Determine the [X, Y] coordinate at the center of the cell enclosing the given text.  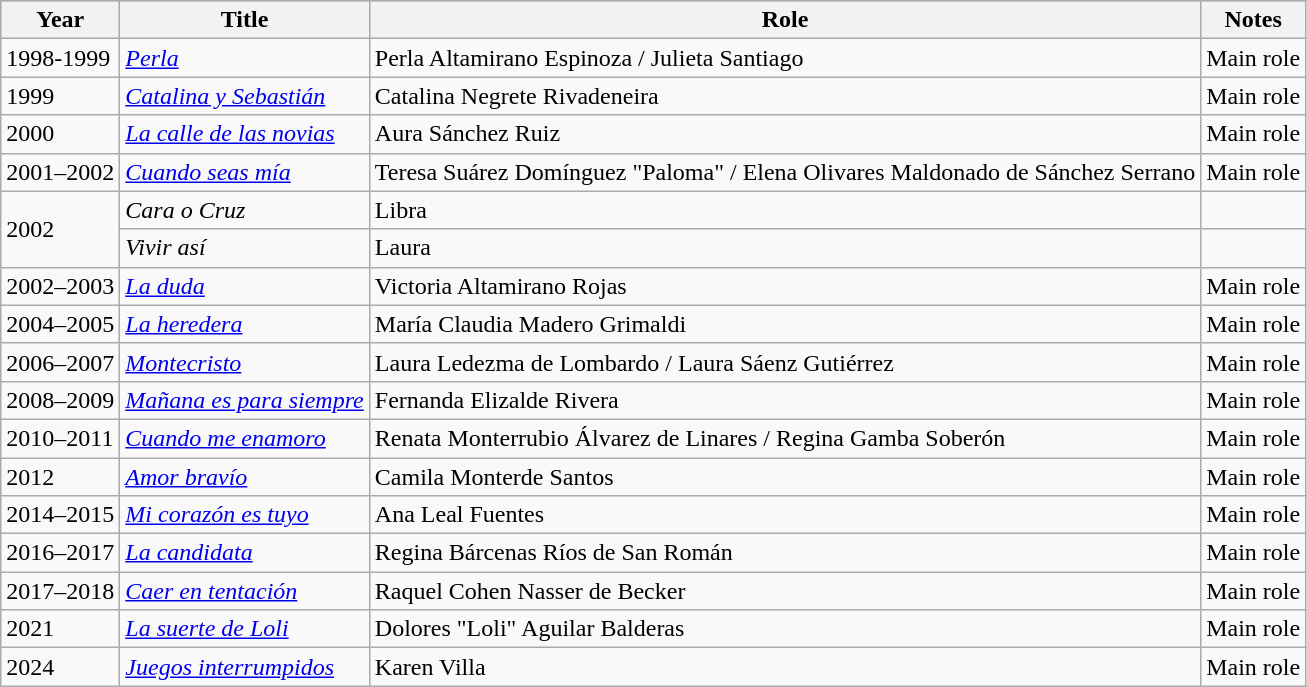
Perla Altamirano Espinoza / Julieta Santiago [784, 58]
Caer en tentación [244, 591]
Libra [784, 210]
Cuando me enamoro [244, 438]
Regina Bárcenas Ríos de San Román [784, 553]
Year [60, 20]
2004–2005 [60, 324]
Catalina y Sebastián [244, 96]
Title [244, 20]
Dolores "Loli" Aguilar Balderas [784, 629]
Montecristo [244, 362]
Ana Leal Fuentes [784, 515]
Mi corazón es tuyo [244, 515]
2014–2015 [60, 515]
Aura Sánchez Ruiz [784, 134]
Teresa Suárez Domínguez "Paloma" / Elena Olivares Maldonado de Sánchez Serrano [784, 172]
1999 [60, 96]
Raquel Cohen Nasser de Becker [784, 591]
2010–2011 [60, 438]
Renata Monterrubio Álvarez de Linares / Regina Gamba Soberón [784, 438]
1998-1999 [60, 58]
Notes [1254, 20]
2001–2002 [60, 172]
Cuando seas mía [244, 172]
Camila Monterde Santos [784, 477]
Laura [784, 248]
2002–2003 [60, 286]
Mañana es para siempre [244, 400]
2000 [60, 134]
La calle de las novias [244, 134]
Juegos interrumpidos [244, 667]
La duda [244, 286]
Catalina Negrete Rivadeneira [784, 96]
Amor bravío [244, 477]
La suerte de Loli [244, 629]
Vivir así [244, 248]
Karen Villa [784, 667]
María Claudia Madero Grimaldi [784, 324]
2002 [60, 229]
2024 [60, 667]
Laura Ledezma de Lombardo / Laura Sáenz Gutiérrez [784, 362]
2006–2007 [60, 362]
2008–2009 [60, 400]
Cara o Cruz [244, 210]
La heredera [244, 324]
Role [784, 20]
2012 [60, 477]
Victoria Altamirano Rojas [784, 286]
2021 [60, 629]
La candidata [244, 553]
Perla [244, 58]
2016–2017 [60, 553]
Fernanda Elizalde Rivera [784, 400]
2017–2018 [60, 591]
